Extract the [x, y] coordinate from the center of the cell holding the provided text.  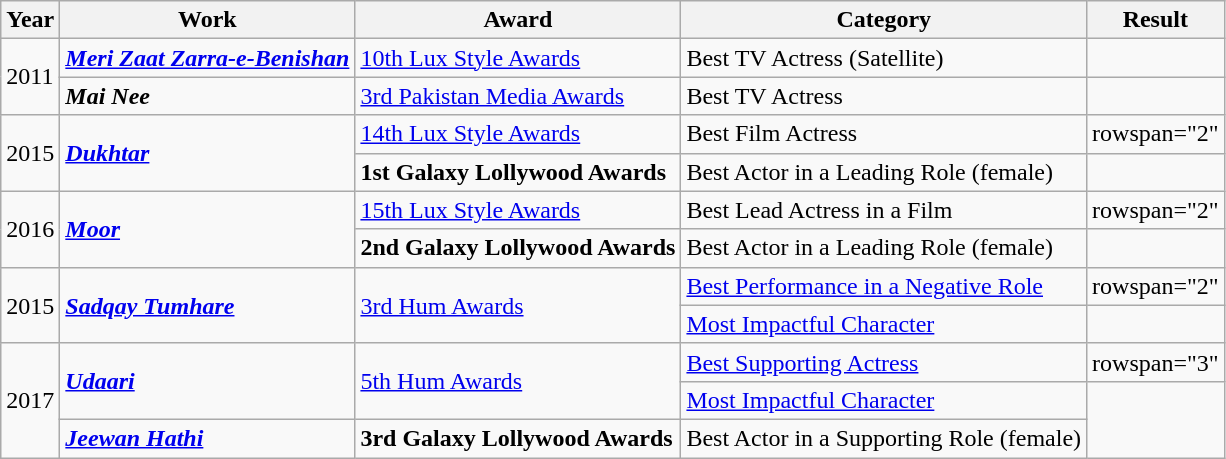
Year [30, 20]
Work [208, 20]
14th Lux Style Awards [518, 134]
Mai Nee [208, 96]
Best Actor in a Supporting Role (female) [884, 438]
5th Hum Awards [518, 381]
Best Lead Actress in a Film [884, 210]
3rd Galaxy Lollywood Awards [518, 438]
10th Lux Style Awards [518, 58]
Udaari [208, 381]
3rd Hum Awards [518, 305]
2011 [30, 77]
Best Film Actress [884, 134]
Award [518, 20]
rowspan="3" [1156, 362]
2nd Galaxy Lollywood Awards [518, 248]
Jeewan Hathi [208, 438]
Meri Zaat Zarra-e-Benishan [208, 58]
1st Galaxy Lollywood Awards [518, 172]
2017 [30, 400]
Best Performance in a Negative Role [884, 286]
3rd Pakistan Media Awards [518, 96]
2016 [30, 229]
Best Supporting Actress [884, 362]
Category [884, 20]
Sadqay Tumhare [208, 305]
Best TV Actress (Satellite) [884, 58]
15th Lux Style Awards [518, 210]
Moor [208, 229]
Dukhtar [208, 153]
Best TV Actress [884, 96]
Result [1156, 20]
